Scan for the cell matching the given text and deliver its (x, y) coordinate at center. 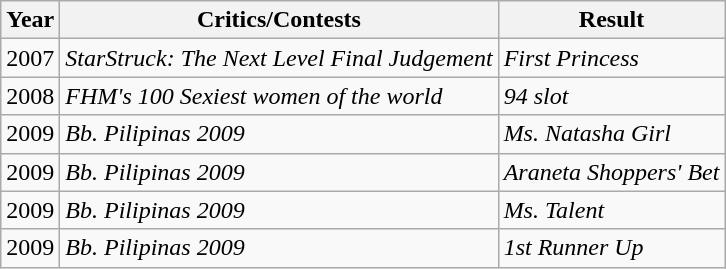
Ms. Talent (612, 210)
FHM's 100 Sexiest women of the world (279, 96)
Critics/Contests (279, 20)
Year (30, 20)
2007 (30, 58)
First Princess (612, 58)
94 slot (612, 96)
Result (612, 20)
2008 (30, 96)
Araneta Shoppers' Bet (612, 172)
StarStruck: The Next Level Final Judgement (279, 58)
Ms. Natasha Girl (612, 134)
1st Runner Up (612, 248)
